Detect which cell encompasses the target text, then output its [X, Y] center coordinate. 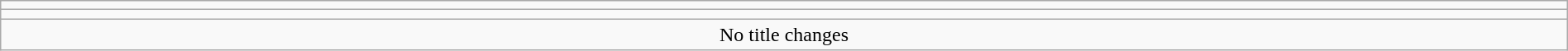
No title changes [784, 35]
